Capture the cell that displays the provided text and extract its (x, y) central coordinate. 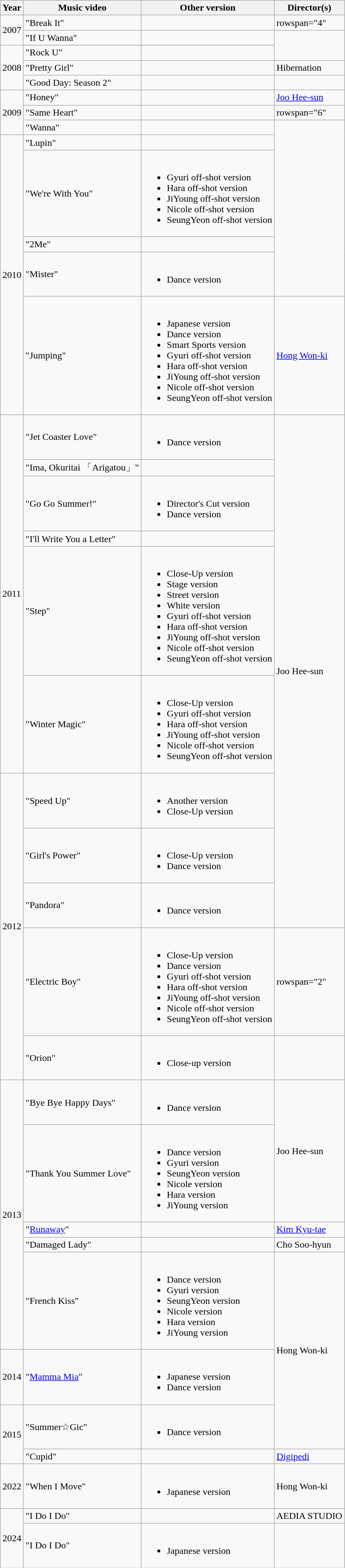
2009 (12, 112)
"We're With You" (83, 193)
2015 (12, 1434)
Gyuri off-shot versionHara off-shot versionJiYoung off-shot versionNicole off-shot versionSeungYeon off-shot version (207, 193)
Close-Up versionGyuri off-shot versionHara off-shot versionJiYoung off-shot versionNicole off-shot versionSeungYeon off-shot version (207, 724)
2022 (12, 1486)
Kim Kyu-tae (309, 1230)
"Go Go Summer!" (83, 504)
Digipedi (309, 1456)
"Orion" (83, 1058)
"Step" (83, 611)
"French Kiss" (83, 1301)
"Electric Boy" (83, 982)
2010 (12, 275)
"Mister" (83, 274)
"Winter Magic" (83, 724)
2007 (12, 30)
"Ima, Okuritai 「Arigatou」" (83, 468)
Director's Cut versionDance version (207, 504)
Year (12, 8)
"Good Day: Season 2" (83, 83)
"Bye Bye Happy Days" (83, 1102)
"Jet Coaster Love" (83, 437)
2011 (12, 594)
2024 (12, 1538)
Cho Soo-hyun (309, 1244)
AEDIA STUDIO (309, 1516)
2012 (12, 926)
"Break It" (83, 23)
Close-Up versionDance version (207, 856)
"When I Move" (83, 1486)
"If U Wanna" (83, 38)
"Damaged Lady" (83, 1244)
Other version (207, 8)
2008 (12, 68)
"Rock U" (83, 53)
"Lupin" (83, 142)
"Runaway" (83, 1230)
"2Me" (83, 244)
"Same Heart" (83, 112)
"Thank You Summer Love" (83, 1173)
Hibernation (309, 68)
2013 (12, 1215)
Close-up version (207, 1058)
"Honey" (83, 97)
Music video (83, 8)
"Mamma Mia" (83, 1377)
rowspan="2" (309, 982)
"Summer☆Gic" (83, 1427)
"Pretty Girl" (83, 68)
Japanese versionDance version (207, 1377)
"Cupid" (83, 1456)
Another versionClose-Up version (207, 800)
"Wanna" (83, 127)
Director(s) (309, 8)
Close-Up versionDance versionGyuri off-shot versionHara off-shot versionJiYoung off-shot versionNicole off-shot versionSeungYeon off-shot version (207, 982)
"I'll Write You a Letter" (83, 539)
"Girl's Power" (83, 856)
rowspan="6" (309, 112)
"Speed Up" (83, 800)
"Jumping" (83, 356)
2014 (12, 1377)
"Pandora" (83, 906)
rowspan="4" (309, 23)
